Scan for the cell matching the given text and deliver its (X, Y) coordinate at center. 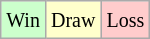
Loss (126, 20)
Win (24, 20)
Draw (72, 20)
